Search for the cell housing the specified text and yield its [x, y] center coordinate. 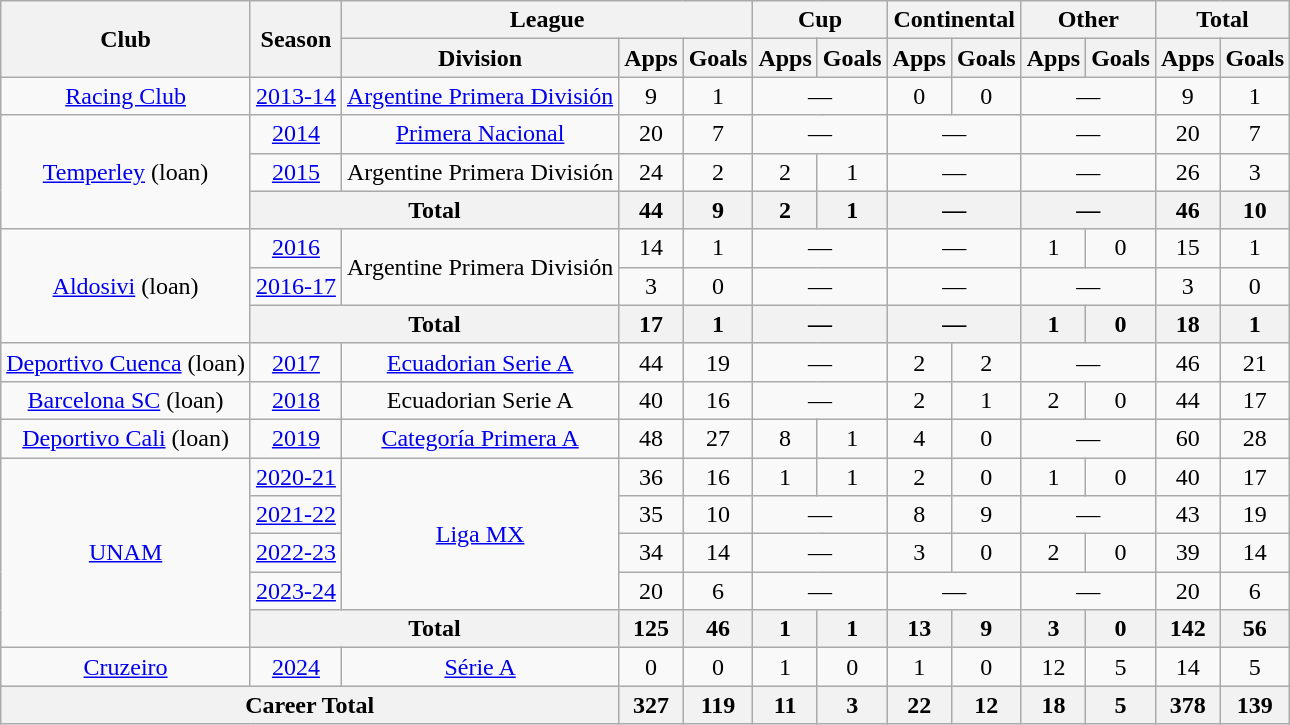
2016 [296, 248]
119 [718, 705]
48 [651, 438]
34 [651, 553]
21 [1255, 362]
327 [651, 705]
Cup [820, 20]
35 [651, 515]
2019 [296, 438]
2024 [296, 667]
Série A [480, 667]
13 [919, 629]
Liga MX [480, 534]
36 [651, 477]
27 [718, 438]
22 [919, 705]
139 [1255, 705]
Temperley (loan) [126, 172]
39 [1187, 553]
Deportivo Cuenca (loan) [126, 362]
4 [919, 438]
142 [1187, 629]
Racing Club [126, 96]
2021-22 [296, 515]
125 [651, 629]
24 [651, 172]
Season [296, 39]
2016-17 [296, 286]
2017 [296, 362]
Cruzeiro [126, 667]
28 [1255, 438]
2020-21 [296, 477]
2023-24 [296, 591]
Division [480, 58]
Barcelona SC (loan) [126, 400]
2013-14 [296, 96]
2018 [296, 400]
Primera Nacional [480, 134]
60 [1187, 438]
Other [1088, 20]
43 [1187, 515]
11 [785, 705]
League [546, 20]
2014 [296, 134]
56 [1255, 629]
378 [1187, 705]
Deportivo Cali (loan) [126, 438]
UNAM [126, 553]
Aldosivi (loan) [126, 286]
15 [1187, 248]
2015 [296, 172]
Club [126, 39]
Career Total [310, 705]
Categoría Primera A [480, 438]
Continental [954, 20]
26 [1187, 172]
2022-23 [296, 553]
